Locate the cell with the specified text and output its [x, y] center coordinate. 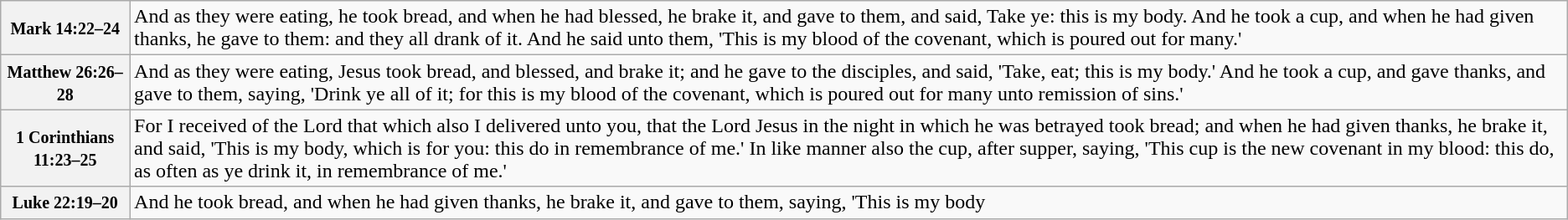
1 Corinthians 11:23–25 [65, 148]
And he took bread, and when he had given thanks, he brake it, and gave to them, saying, 'This is my body [849, 202]
Mark 14:22–24 [65, 28]
Matthew 26:26–28 [65, 82]
Luke 22:19–20 [65, 202]
